Provide the (X, Y) coordinate of the cell's center where the given text is located.  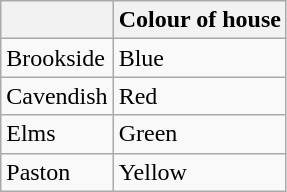
Yellow (200, 172)
Colour of house (200, 20)
Green (200, 134)
Brookside (57, 58)
Blue (200, 58)
Paston (57, 172)
Cavendish (57, 96)
Elms (57, 134)
Red (200, 96)
